Capture the cell that displays the provided text and extract its [x, y] central coordinate. 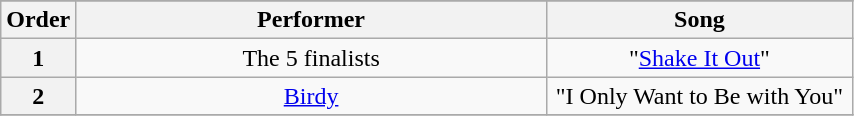
Performer [312, 20]
2 [38, 96]
Song [699, 20]
Birdy [312, 96]
1 [38, 58]
The 5 finalists [312, 58]
Order [38, 20]
"I Only Want to Be with You" [699, 96]
"Shake It Out" [699, 58]
